Capture the cell that displays the provided text and extract its [X, Y] central coordinate. 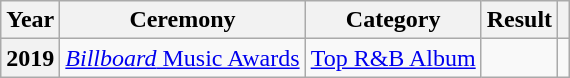
Billboard Music Awards [182, 58]
2019 [30, 58]
Result [519, 20]
Top R&B Album [393, 58]
Ceremony [182, 20]
Category [393, 20]
Year [30, 20]
